Pinpoint the cell where the given text exists, returning its [x, y] midpoint coordinate. 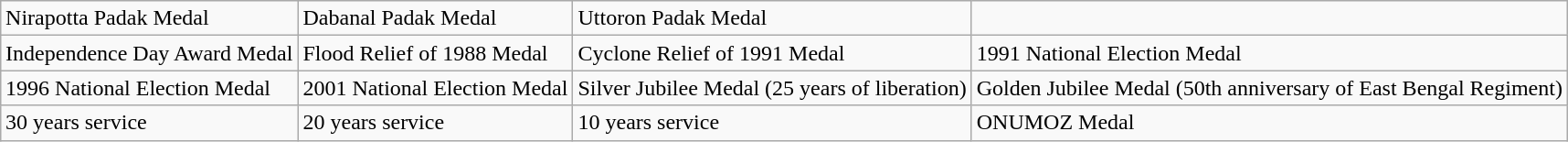
30 years service [150, 123]
20 years service [435, 123]
Uttoron Padak Medal [772, 18]
1991 National Election Medal [1269, 53]
Silver Jubilee Medal (25 years of liberation) [772, 88]
Cyclone Relief of 1991 Medal [772, 53]
Golden Jubilee Medal (50th anniversary of East Bengal Regiment) [1269, 88]
Flood Relief of 1988 Medal [435, 53]
ONUMOZ Medal [1269, 123]
1996 National Election Medal [150, 88]
Independence Day Award Medal [150, 53]
2001 National Election Medal [435, 88]
Dabanal Padak Medal [435, 18]
Nirapotta Padak Medal [150, 18]
10 years service [772, 123]
